Search for the cell housing the specified text and yield its [X, Y] center coordinate. 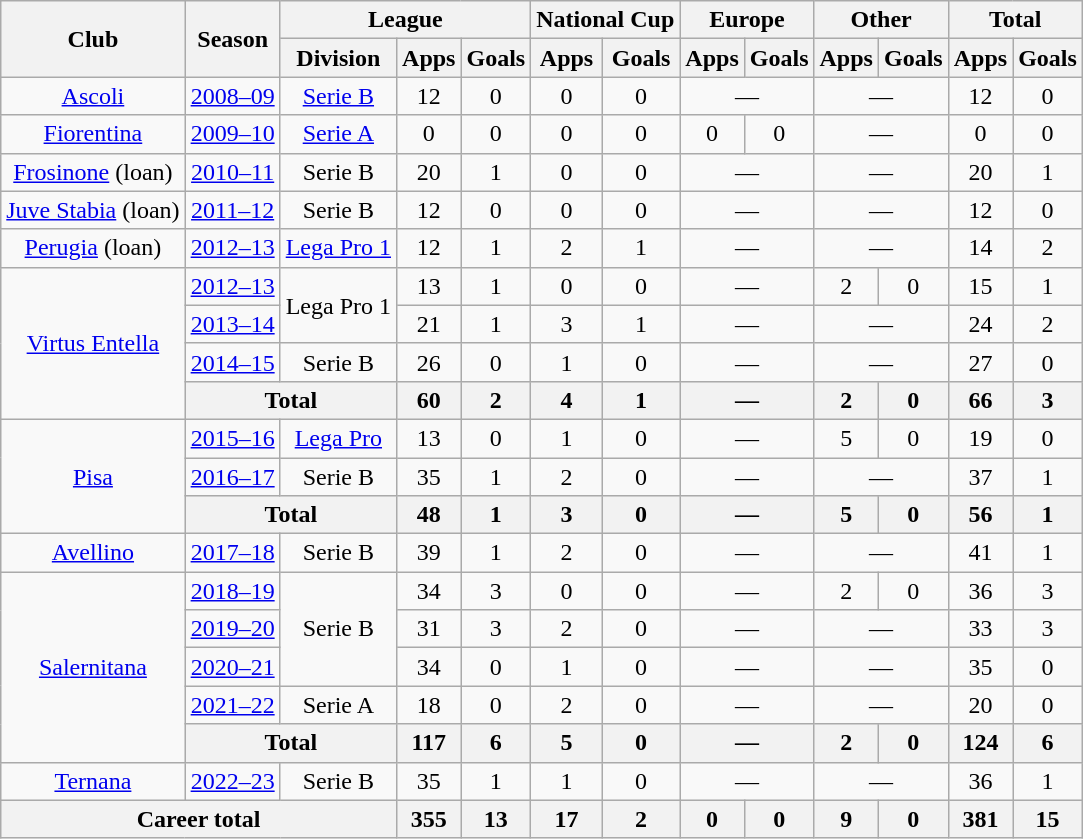
2014–15 [232, 362]
2009–10 [232, 134]
Career total [199, 819]
2015–16 [232, 438]
9 [846, 819]
Salernitana [93, 667]
Season [232, 39]
Ternana [93, 781]
Perugia (loan) [93, 248]
37 [980, 477]
41 [980, 553]
2011–12 [232, 210]
381 [980, 819]
2022–23 [232, 781]
355 [429, 819]
31 [429, 629]
17 [567, 819]
League [406, 20]
Lega Pro [338, 438]
24 [980, 324]
14 [980, 248]
56 [980, 515]
27 [980, 362]
60 [429, 400]
124 [980, 743]
48 [429, 515]
Frosinone (loan) [93, 172]
Fiorentina [93, 134]
Club [93, 39]
2021–22 [232, 705]
Virtus Entella [93, 343]
2019–20 [232, 629]
2020–21 [232, 667]
39 [429, 553]
2010–11 [232, 172]
2013–14 [232, 324]
18 [429, 705]
Pisa [93, 476]
33 [980, 629]
Division [338, 58]
19 [980, 438]
Avellino [93, 553]
117 [429, 743]
2008–09 [232, 96]
4 [567, 400]
2018–19 [232, 591]
66 [980, 400]
National Cup [606, 20]
21 [429, 324]
Europe [747, 20]
Other [881, 20]
2017–18 [232, 553]
Ascoli [93, 96]
26 [429, 362]
Juve Stabia (loan) [93, 210]
2016–17 [232, 477]
